Scan for the cell matching the given text and deliver its [X, Y] coordinate at center. 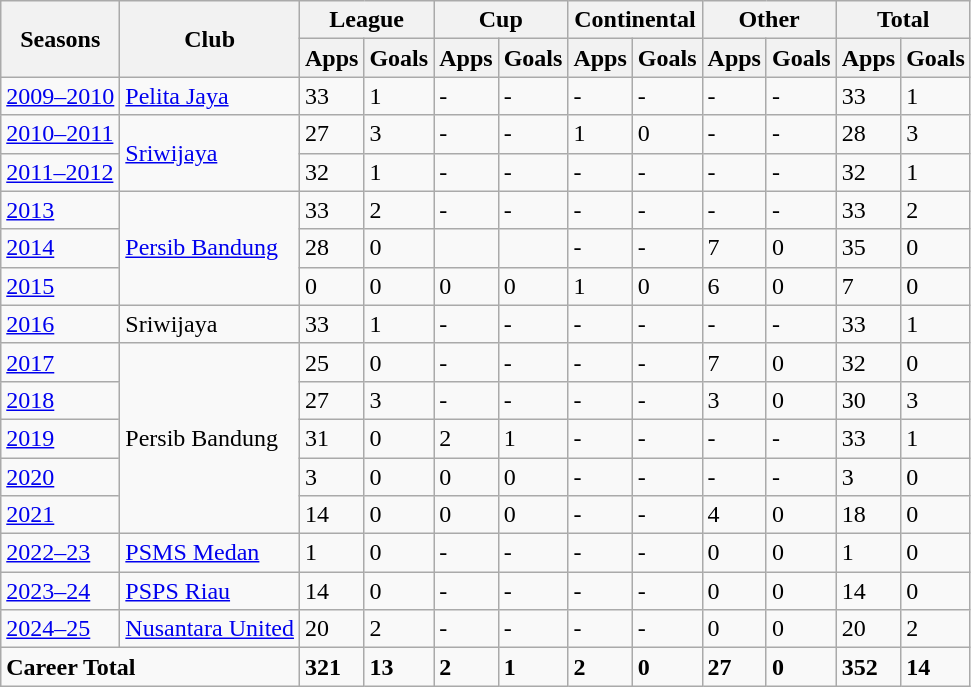
2014 [60, 248]
2015 [60, 286]
2011–2012 [60, 172]
2020 [60, 477]
Cup [501, 20]
PSPS Riau [210, 591]
Seasons [60, 39]
30 [868, 400]
PSMS Medan [210, 553]
2009–2010 [60, 96]
2017 [60, 362]
31 [331, 438]
321 [331, 667]
35 [868, 248]
2013 [60, 210]
13 [399, 667]
Club [210, 39]
2021 [60, 515]
4 [734, 515]
League [366, 20]
2016 [60, 324]
2010–2011 [60, 134]
Career Total [150, 667]
2023–24 [60, 591]
25 [331, 362]
Nusantara United [210, 629]
Total [903, 20]
Pelita Jaya [210, 96]
2018 [60, 400]
352 [868, 667]
2019 [60, 438]
18 [868, 515]
Continental [635, 20]
2022–23 [60, 553]
Other [769, 20]
2024–25 [60, 629]
6 [734, 286]
